Determine the [X, Y] coordinate at the center of the cell enclosing the given text.  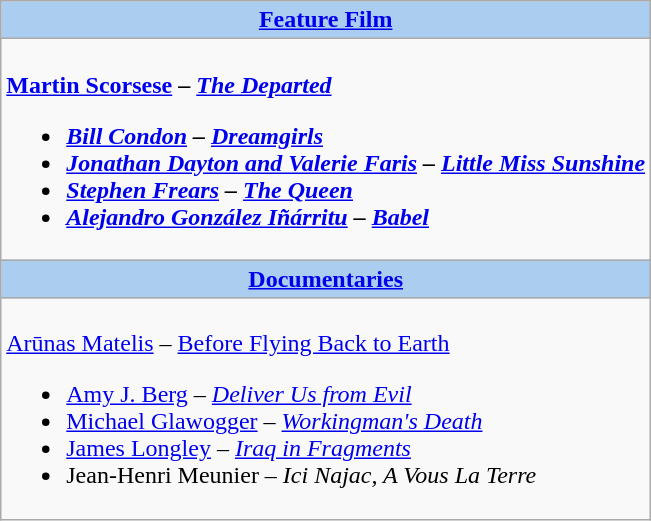
Feature Film [326, 20]
Documentaries [326, 279]
